From the cell containing the given text, extract its center point as [X, Y] coordinate. 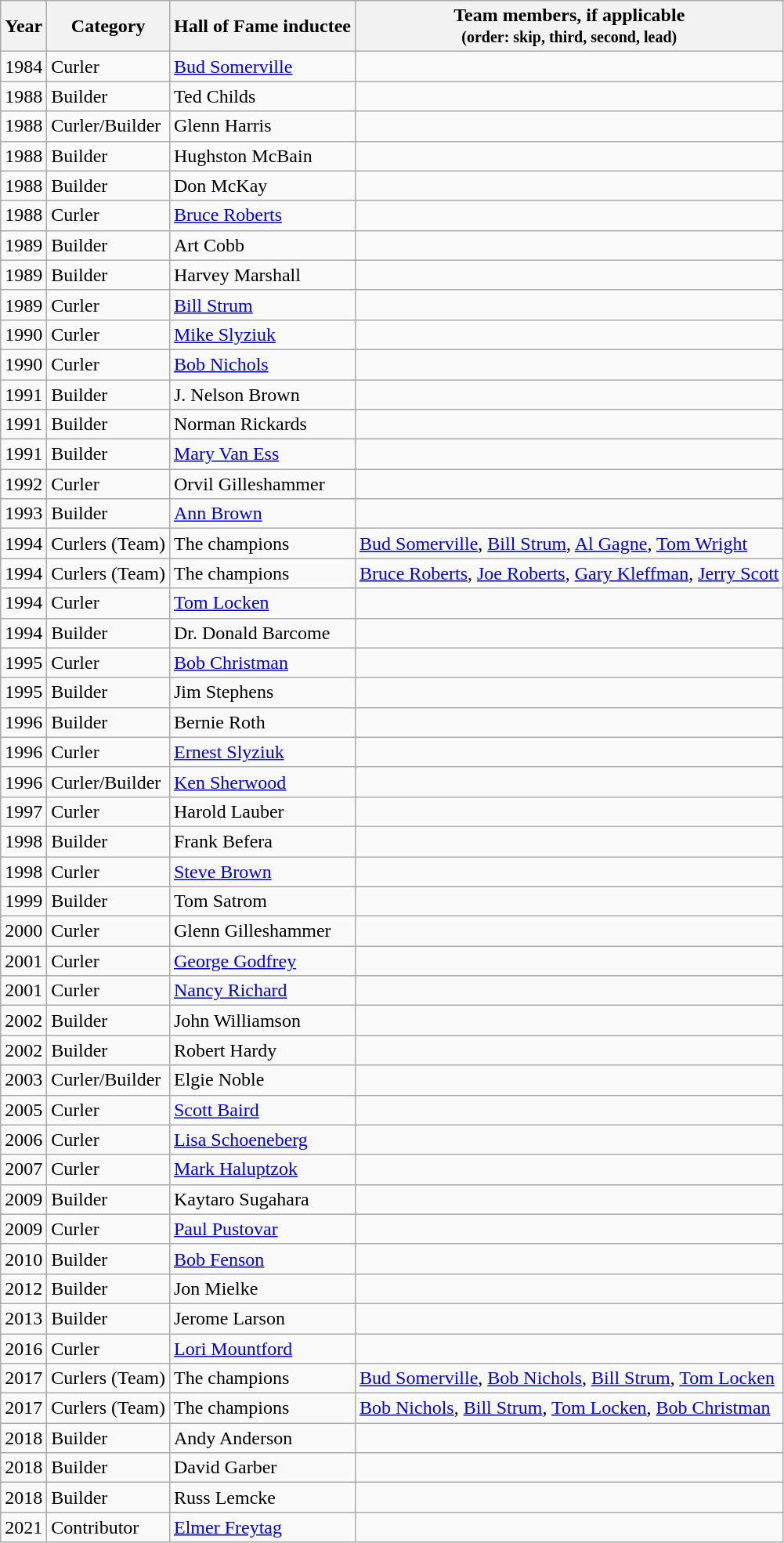
Category [108, 27]
Norman Rickards [262, 425]
Jon Mielke [262, 1288]
Bud Somerville, Bob Nichols, Bill Strum, Tom Locken [569, 1379]
Year [23, 27]
2006 [23, 1140]
Harvey Marshall [262, 275]
Paul Pustovar [262, 1229]
1992 [23, 484]
Hall of Fame inductee [262, 27]
2013 [23, 1318]
2012 [23, 1288]
2000 [23, 931]
Glenn Gilleshammer [262, 931]
Mark Haluptzok [262, 1169]
Don McKay [262, 186]
Team members, if applicable(order: skip, third, second, lead) [569, 27]
Bob Fenson [262, 1259]
Mike Slyziuk [262, 334]
Russ Lemcke [262, 1498]
Steve Brown [262, 872]
Ernest Slyziuk [262, 752]
Frank Befera [262, 841]
Jim Stephens [262, 692]
Nancy Richard [262, 991]
Tom Locken [262, 603]
Elmer Freytag [262, 1527]
Bill Strum [262, 305]
Bruce Roberts, Joe Roberts, Gary Kleffman, Jerry Scott [569, 573]
Glenn Harris [262, 126]
Dr. Donald Barcome [262, 633]
Ann Brown [262, 514]
Elgie Noble [262, 1080]
2021 [23, 1527]
Hughston McBain [262, 156]
Ted Childs [262, 96]
Kaytaro Sugahara [262, 1199]
J. Nelson Brown [262, 394]
Bob Christman [262, 663]
Lori Mountford [262, 1348]
Bob Nichols [262, 364]
1993 [23, 514]
Jerome Larson [262, 1318]
David Garber [262, 1468]
1999 [23, 902]
Contributor [108, 1527]
Orvil Gilleshammer [262, 484]
Robert Hardy [262, 1050]
Harold Lauber [262, 811]
Lisa Schoeneberg [262, 1140]
George Godfrey [262, 961]
2005 [23, 1110]
Bud Somerville, Bill Strum, Al Gagne, Tom Wright [569, 544]
Art Cobb [262, 245]
2016 [23, 1348]
Ken Sherwood [262, 782]
Bob Nichols, Bill Strum, Tom Locken, Bob Christman [569, 1408]
2010 [23, 1259]
John Williamson [262, 1021]
Bruce Roberts [262, 215]
Andy Anderson [262, 1438]
Bernie Roth [262, 722]
Bud Somerville [262, 67]
1997 [23, 811]
Tom Satrom [262, 902]
Mary Van Ess [262, 454]
2003 [23, 1080]
1984 [23, 67]
2007 [23, 1169]
Scott Baird [262, 1110]
